Provide the [x, y] coordinate of the cell's center where the given text is located.  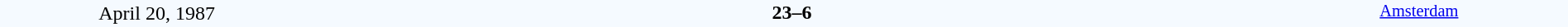
23–6 [791, 12]
April 20, 1987 [157, 13]
Amsterdam [1419, 13]
